From the cell containing the given text, extract its center point as (x, y) coordinate. 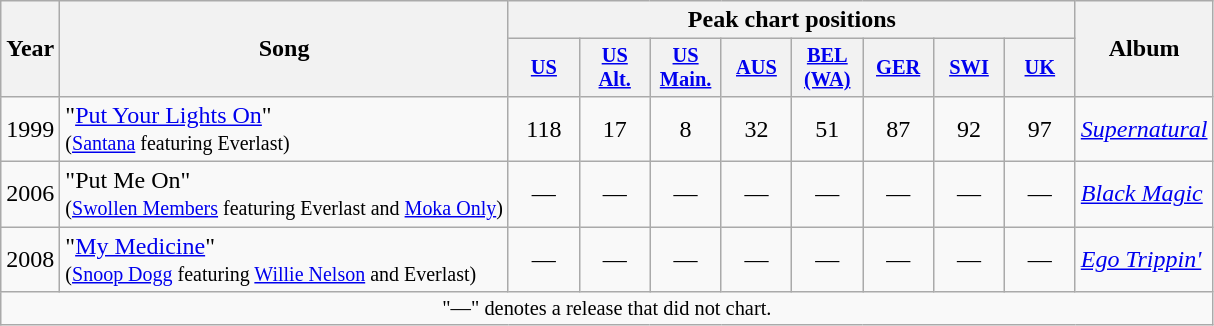
32 (756, 128)
8 (686, 128)
UK (1040, 68)
US (544, 68)
USMain. (686, 68)
Ego Trippin' (1144, 260)
Year (30, 49)
2006 (30, 194)
Song (284, 49)
Black Magic (1144, 194)
"Put Your Lights On"(Santana featuring Everlast) (284, 128)
17 (614, 128)
AUS (756, 68)
"My Medicine"(Snoop Dogg featuring Willie Nelson and Everlast) (284, 260)
GER (898, 68)
51 (828, 128)
Peak chart positions (792, 20)
1999 (30, 128)
Album (1144, 49)
Supernatural (1144, 128)
87 (898, 128)
BEL (WA) (828, 68)
"Put Me On"(Swollen Members featuring Everlast and Moka Only) (284, 194)
118 (544, 128)
USAlt. (614, 68)
2008 (30, 260)
SWI (970, 68)
"—" denotes a release that did not chart. (607, 309)
92 (970, 128)
97 (1040, 128)
